Pinpoint the cell where the given text exists, returning its [x, y] midpoint coordinate. 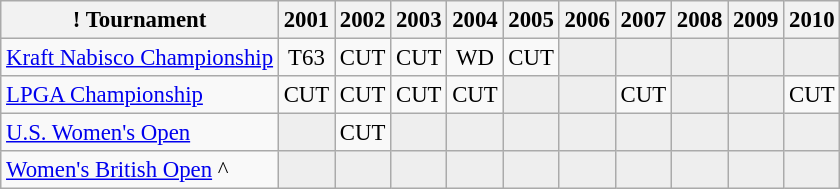
2009 [756, 20]
2001 [306, 20]
2004 [475, 20]
2002 [363, 20]
2006 [587, 20]
2005 [531, 20]
Kraft Nabisco Championship [140, 58]
2008 [699, 20]
2010 [812, 20]
! Tournament [140, 20]
T63 [306, 58]
U.S. Women's Open [140, 133]
2007 [643, 20]
LPGA Championship [140, 95]
WD [475, 58]
Women's British Open ^ [140, 170]
2003 [419, 20]
